Identify which cell holds the provided text, then report its [X, Y] central coordinate. 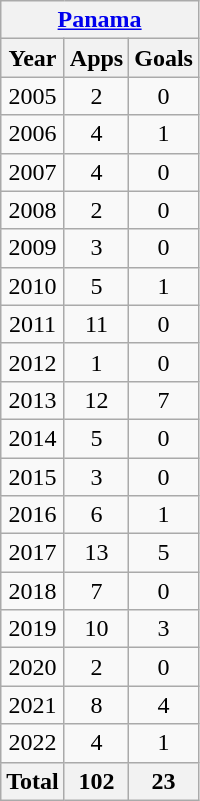
Total [33, 781]
2021 [33, 705]
13 [96, 553]
2013 [33, 400]
2006 [33, 134]
Apps [96, 58]
2020 [33, 667]
102 [96, 781]
6 [96, 515]
2014 [33, 438]
23 [164, 781]
2012 [33, 362]
2010 [33, 286]
2016 [33, 515]
2007 [33, 172]
2018 [33, 591]
Year [33, 58]
2011 [33, 324]
12 [96, 400]
2005 [33, 96]
2009 [33, 248]
Goals [164, 58]
2022 [33, 743]
2008 [33, 210]
Panama [100, 20]
10 [96, 629]
8 [96, 705]
11 [96, 324]
2017 [33, 553]
2015 [33, 477]
2019 [33, 629]
